Scan for the cell matching the given text and deliver its [X, Y] coordinate at center. 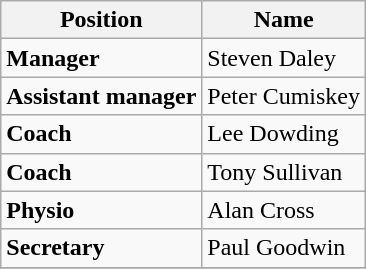
Tony Sullivan [284, 172]
Lee Dowding [284, 134]
Alan Cross [284, 210]
Position [102, 20]
Steven Daley [284, 58]
Assistant manager [102, 96]
Peter Cumiskey [284, 96]
Paul Goodwin [284, 248]
Name [284, 20]
Secretary [102, 248]
Manager [102, 58]
Physio [102, 210]
